Extract the [X, Y] coordinate from the center of the cell holding the provided text.  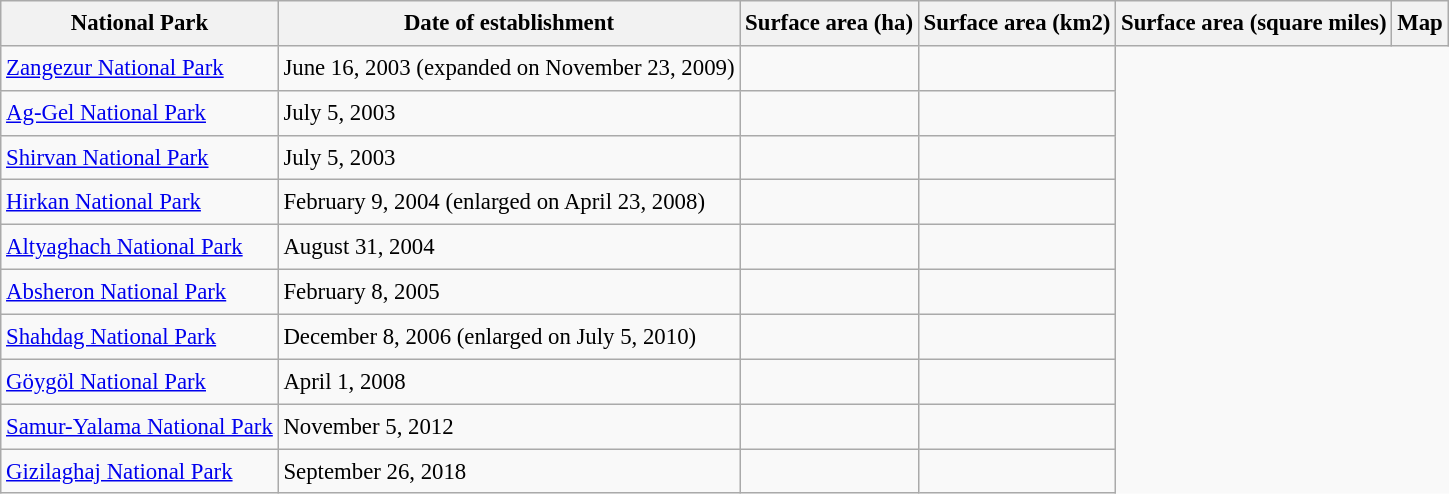
Surface area (km2) [1016, 24]
December 8, 2006 (enlarged on July 5, 2010) [509, 336]
Hirkan National Park [140, 202]
June 16, 2003 (expanded on November 23, 2009) [509, 68]
November 5, 2012 [509, 426]
Shahdag National Park [140, 336]
Gizilaghaj National Park [140, 472]
February 9, 2004 (enlarged on April 23, 2008) [509, 202]
April 1, 2008 [509, 382]
February 8, 2005 [509, 292]
Absheron National Park [140, 292]
Ag-Gel National Park [140, 114]
Samur-Yalama National Park [140, 426]
Surface area (ha) [829, 24]
National Park [140, 24]
Map [1420, 24]
Date of establishment [509, 24]
Surface area (square miles) [1254, 24]
Göygöl National Park [140, 382]
August 31, 2004 [509, 248]
Shirvan National Park [140, 158]
September 26, 2018 [509, 472]
Zangezur National Park [140, 68]
Altyaghach National Park [140, 248]
